Locate the cell with the specified text and output its [X, Y] center coordinate. 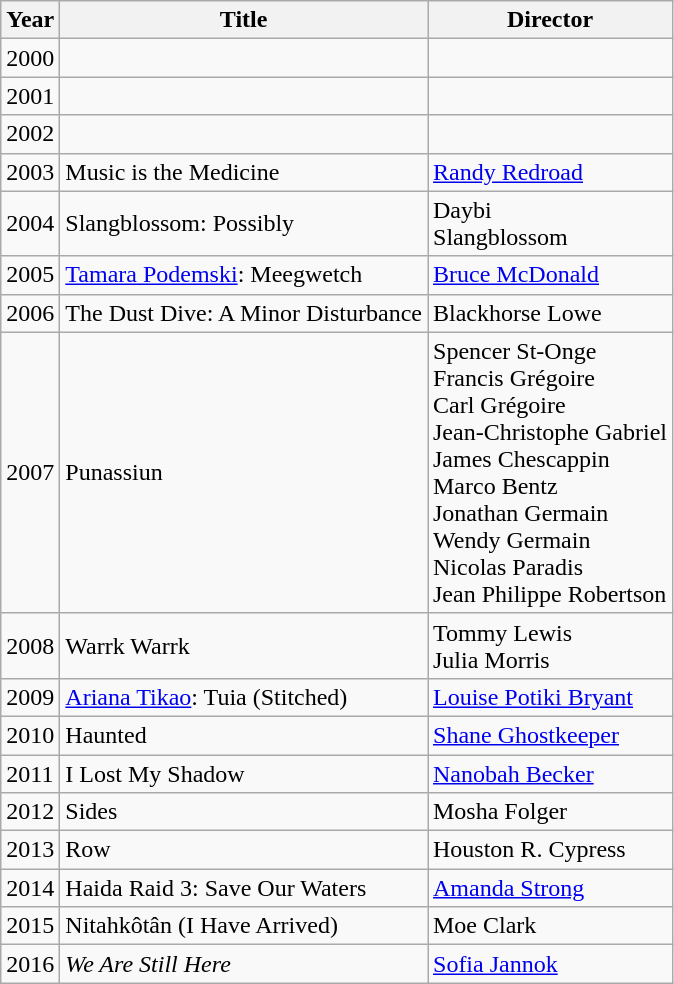
2001 [30, 96]
Mosha Folger [550, 812]
Title [244, 20]
Sofia Jannok [550, 964]
2000 [30, 58]
Director [550, 20]
Tamara Podemski: Meegwetch [244, 275]
I Lost My Shadow [244, 773]
2011 [30, 773]
The Dust Dive: A Minor Disturbance [244, 313]
2007 [30, 472]
2015 [30, 926]
Houston R. Cypress [550, 850]
Row [244, 850]
Music is the Medicine [244, 172]
Punassiun [244, 472]
Shane Ghostkeeper [550, 735]
Ariana Tikao: Tuia (Stitched) [244, 697]
2012 [30, 812]
2006 [30, 313]
We Are Still Here [244, 964]
Warrk Warrk [244, 646]
2013 [30, 850]
2010 [30, 735]
Moe Clark [550, 926]
2005 [30, 275]
Bruce McDonald [550, 275]
Louise Potiki Bryant [550, 697]
Haunted [244, 735]
Nanobah Becker [550, 773]
Year [30, 20]
2008 [30, 646]
2004 [30, 224]
2002 [30, 134]
2009 [30, 697]
2016 [30, 964]
Haida Raid 3: Save Our Waters [244, 888]
Sides [244, 812]
2003 [30, 172]
Amanda Strong [550, 888]
Blackhorse Lowe [550, 313]
Randy Redroad [550, 172]
Nitahkôtân (I Have Arrived) [244, 926]
Tommy LewisJulia Morris [550, 646]
2014 [30, 888]
DaybiSlangblossom [550, 224]
Slangblossom: Possibly [244, 224]
